Output the [x, y] coordinate of the center of the cell containing the given text.  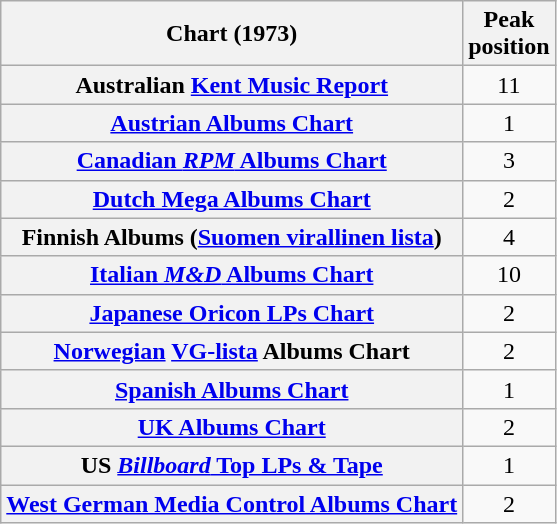
4 [509, 237]
Canadian RPM Albums Chart [232, 161]
West German Media Control Albums Chart [232, 503]
Japanese Oricon LPs Chart [232, 313]
Peakposition [509, 34]
UK Albums Chart [232, 427]
11 [509, 85]
Italian M&D Albums Chart [232, 275]
Dutch Mega Albums Chart [232, 199]
Finnish Albums (Suomen virallinen lista) [232, 237]
US Billboard Top LPs & Tape [232, 465]
Norwegian VG-lista Albums Chart [232, 351]
3 [509, 161]
Spanish Albums Chart [232, 389]
Australian Kent Music Report [232, 85]
Chart (1973) [232, 34]
Austrian Albums Chart [232, 123]
10 [509, 275]
